Scan for the cell matching the given text and deliver its [X, Y] coordinate at center. 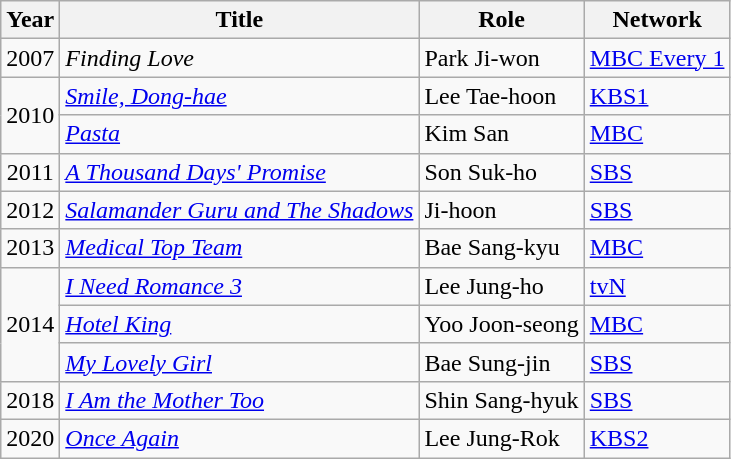
Pasta [240, 134]
2020 [30, 438]
Ji-hoon [502, 210]
Once Again [240, 438]
Smile, Dong-hae [240, 96]
2010 [30, 115]
Kim San [502, 134]
Finding Love [240, 58]
KBS1 [657, 96]
2012 [30, 210]
Network [657, 20]
2007 [30, 58]
2011 [30, 172]
Bae Sung-jin [502, 362]
tvN [657, 286]
2013 [30, 248]
Park Ji-won [502, 58]
Bae Sang-kyu [502, 248]
Lee Jung-ho [502, 286]
Yoo Joon-seong [502, 324]
Salamander Guru and The Shadows [240, 210]
Lee Jung-Rok [502, 438]
Medical Top Team [240, 248]
MBC Every 1 [657, 58]
Hotel King [240, 324]
Year [30, 20]
Lee Tae-hoon [502, 96]
I Need Romance 3 [240, 286]
Shin Sang-hyuk [502, 400]
A Thousand Days' Promise [240, 172]
Title [240, 20]
My Lovely Girl [240, 362]
I Am the Mother Too [240, 400]
Role [502, 20]
Son Suk-ho [502, 172]
2018 [30, 400]
2014 [30, 324]
KBS2 [657, 438]
